Identify which cell holds the provided text, then report its [X, Y] central coordinate. 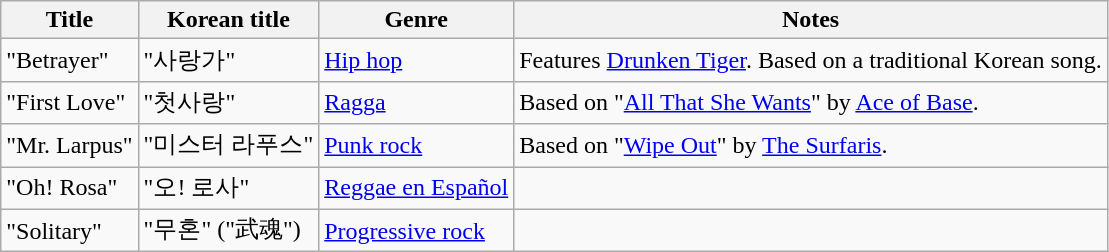
"Betrayer" [70, 60]
"첫사랑" [228, 102]
"무혼" ("武魂") [228, 230]
"Mr. Larpus" [70, 146]
"사랑가" [228, 60]
Title [70, 20]
"미스터 라푸스" [228, 146]
"Solitary" [70, 230]
Based on "All That She Wants" by Ace of Base. [811, 102]
"Oh! Rosa" [70, 188]
Ragga [416, 102]
"First Love" [70, 102]
Features Drunken Tiger. Based on a traditional Korean song. [811, 60]
"오! 로사" [228, 188]
Korean title [228, 20]
Based on "Wipe Out" by The Surfaris. [811, 146]
Progressive rock [416, 230]
Notes [811, 20]
Reggae en Español [416, 188]
Punk rock [416, 146]
Hip hop [416, 60]
Genre [416, 20]
